Determine the [X, Y] coordinate at the center of the cell enclosing the given text.  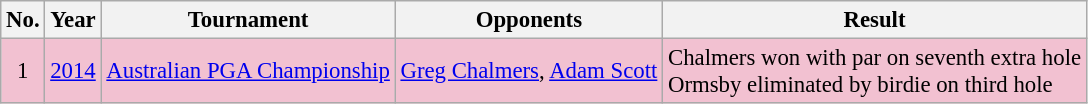
Tournament [248, 20]
2014 [73, 72]
No. [23, 20]
1 [23, 72]
Opponents [529, 20]
Year [73, 20]
Result [875, 20]
Greg Chalmers, Adam Scott [529, 72]
Chalmers won with par on seventh extra holeOrmsby eliminated by birdie on third hole [875, 72]
Australian PGA Championship [248, 72]
